Search for the cell housing the specified text and yield its (X, Y) center coordinate. 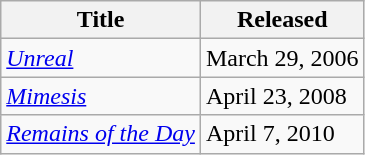
Remains of the Day (101, 134)
Mimesis (101, 96)
Released (282, 20)
Title (101, 20)
Unreal (101, 58)
April 7, 2010 (282, 134)
March 29, 2006 (282, 58)
April 23, 2008 (282, 96)
